Extract the (X, Y) coordinate from the center of the cell holding the provided text.  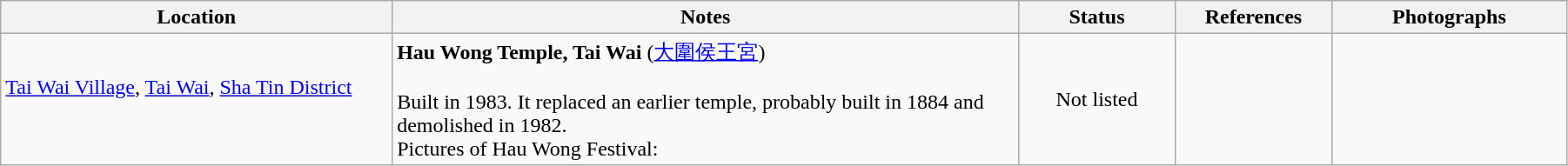
Notes (706, 17)
Not listed (1097, 99)
References (1253, 17)
Location (197, 17)
Status (1097, 17)
Tai Wai Village, Tai Wai, Sha Tin District (197, 99)
Photographs (1449, 17)
